Search for the cell housing the specified text and yield its (x, y) center coordinate. 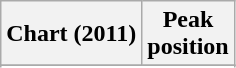
Peakposition (188, 34)
Chart (2011) (72, 34)
